Identify which cell holds the provided text, then report its (x, y) central coordinate. 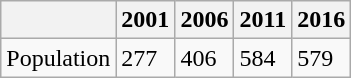
277 (146, 58)
2006 (204, 20)
Population (58, 58)
2011 (263, 20)
406 (204, 58)
2001 (146, 20)
579 (322, 58)
2016 (322, 20)
584 (263, 58)
